Return [x, y] of the center of cell containing provided text 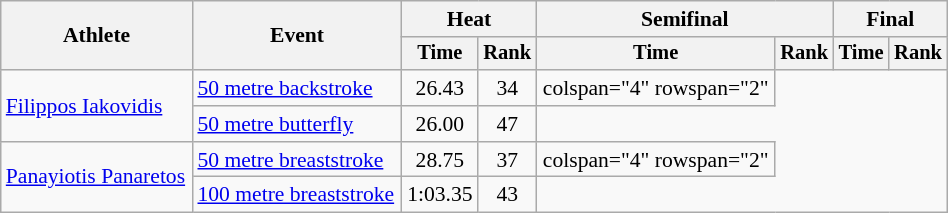
Athlete [97, 36]
100 metre breaststroke [296, 195]
28.75 [440, 160]
Panayiotis Panaretos [97, 178]
50 metre butterfly [296, 124]
37 [507, 160]
50 metre breaststroke [296, 160]
26.00 [440, 124]
Event [296, 36]
Semifinal [684, 19]
Filippos Iakovidis [97, 106]
1:03.35 [440, 195]
47 [507, 124]
50 metre backstroke [296, 88]
26.43 [440, 88]
Final [890, 19]
Heat [470, 19]
43 [507, 195]
34 [507, 88]
